Find where the given text appears and provide that cell's center as [x, y] coordinate. 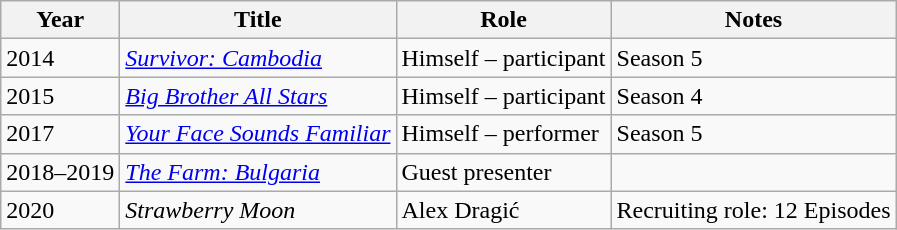
Alex Dragić [504, 210]
Notes [754, 20]
Survivor: Cambodia [258, 58]
Your Face Sounds Familiar [258, 134]
Role [504, 20]
Title [258, 20]
Year [60, 20]
The Farm: Bulgaria [258, 172]
Big Brother All Stars [258, 96]
Guest presenter [504, 172]
2014 [60, 58]
Strawberry Moon [258, 210]
2015 [60, 96]
Season 4 [754, 96]
2020 [60, 210]
Recruiting role: 12 Episodes [754, 210]
2018–2019 [60, 172]
Himself – performer [504, 134]
2017 [60, 134]
